Determine the [x, y] coordinate at the center of the cell enclosing the given text.  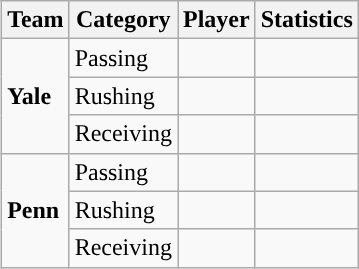
Player [217, 20]
Team [36, 20]
Yale [36, 96]
Statistics [306, 20]
Category [123, 20]
Penn [36, 210]
